Extract the [X, Y] coordinate from the center of the cell holding the provided text.  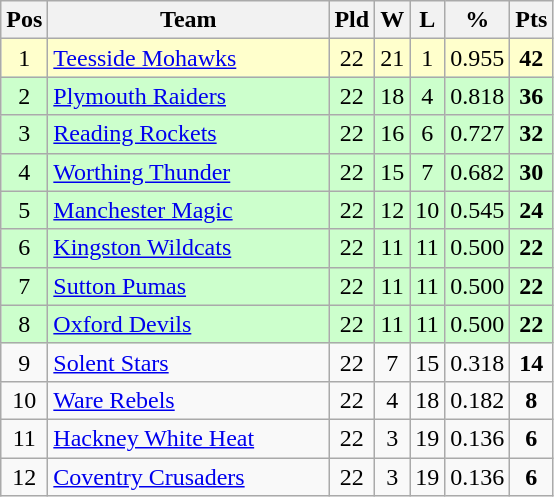
Pts [532, 20]
36 [532, 96]
Pos [24, 20]
0.545 [478, 210]
0.955 [478, 58]
30 [532, 172]
0.182 [478, 400]
0.727 [478, 134]
14 [532, 362]
Teesside Mohawks [188, 58]
32 [532, 134]
Hackney White Heat [188, 438]
Ware Rebels [188, 400]
% [478, 20]
0.818 [478, 96]
Kingston Wildcats [188, 248]
21 [392, 58]
42 [532, 58]
9 [24, 362]
Manchester Magic [188, 210]
Coventry Crusaders [188, 477]
Team [188, 20]
24 [532, 210]
Pld [352, 20]
5 [24, 210]
W [392, 20]
L [428, 20]
2 [24, 96]
Solent Stars [188, 362]
Plymouth Raiders [188, 96]
16 [392, 134]
0.682 [478, 172]
Reading Rockets [188, 134]
0.318 [478, 362]
Worthing Thunder [188, 172]
Oxford Devils [188, 324]
Sutton Pumas [188, 286]
